For the text-containing cell, return its midpoint in (x, y) coordinate format. 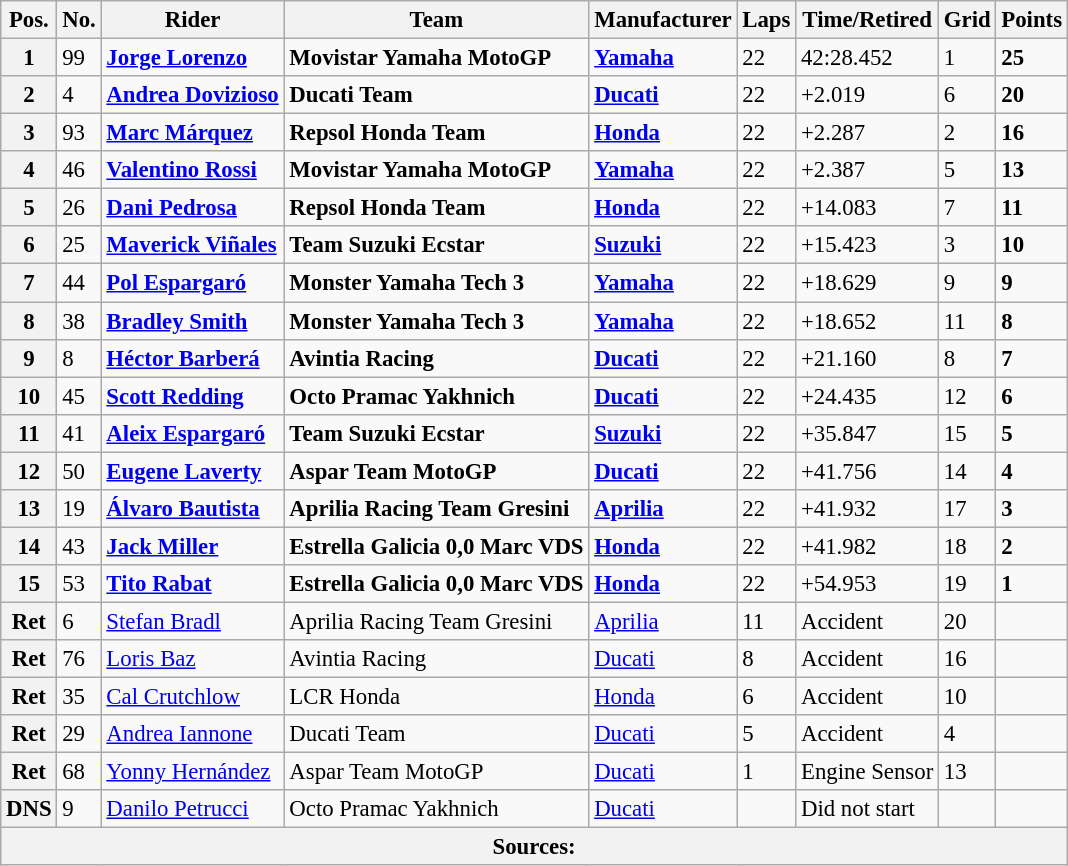
Rider (192, 20)
+24.435 (868, 396)
53 (79, 584)
Grid (968, 20)
No. (79, 20)
+41.932 (868, 509)
+35.847 (868, 433)
Time/Retired (868, 20)
Stefan Bradl (192, 621)
42:28.452 (868, 58)
26 (79, 208)
76 (79, 659)
+18.629 (868, 283)
+2.387 (868, 170)
Manufacturer (663, 20)
Héctor Barberá (192, 358)
Scott Redding (192, 396)
Pol Espargaró (192, 283)
+41.982 (868, 546)
Yonny Hernández (192, 772)
Sources: (534, 847)
Valentino Rossi (192, 170)
Team (436, 20)
18 (968, 546)
Aleix Espargaró (192, 433)
Andrea Iannone (192, 734)
29 (79, 734)
17 (968, 509)
Jack Miller (192, 546)
+15.423 (868, 245)
Tito Rabat (192, 584)
Bradley Smith (192, 321)
Engine Sensor (868, 772)
Pos. (29, 20)
Eugene Laverty (192, 471)
+14.083 (868, 208)
+54.953 (868, 584)
Marc Márquez (192, 133)
43 (79, 546)
99 (79, 58)
Álvaro Bautista (192, 509)
Cal Crutchlow (192, 697)
93 (79, 133)
50 (79, 471)
44 (79, 283)
68 (79, 772)
Points (1032, 20)
+18.652 (868, 321)
46 (79, 170)
38 (79, 321)
Jorge Lorenzo (192, 58)
Andrea Dovizioso (192, 95)
Did not start (868, 809)
LCR Honda (436, 697)
Maverick Viñales (192, 245)
Laps (766, 20)
Loris Baz (192, 659)
Danilo Petrucci (192, 809)
35 (79, 697)
41 (79, 433)
+41.756 (868, 471)
+2.287 (868, 133)
45 (79, 396)
+2.019 (868, 95)
DNS (29, 809)
Dani Pedrosa (192, 208)
+21.160 (868, 358)
